For the text-containing cell, return its midpoint in [x, y] coordinate format. 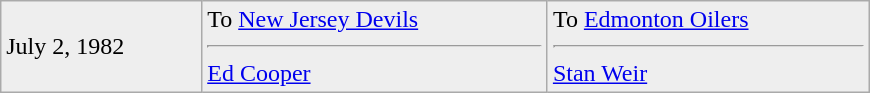
To Edmonton OilersStan Weir [708, 47]
July 2, 1982 [102, 47]
To New Jersey DevilsEd Cooper [375, 47]
